For the text-containing cell, return its midpoint in [X, Y] coordinate format. 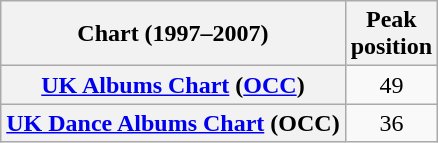
36 [391, 123]
Chart (1997–2007) [173, 34]
UK Dance Albums Chart (OCC) [173, 123]
49 [391, 85]
UK Albums Chart (OCC) [173, 85]
Peakposition [391, 34]
